Detect which cell encompasses the target text, then output its [X, Y] center coordinate. 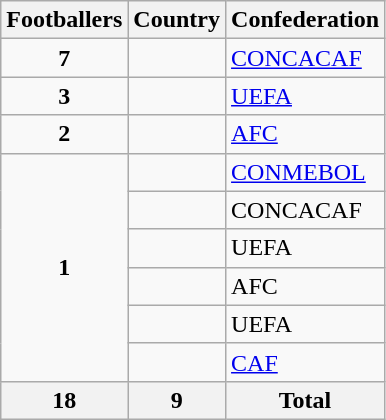
3 [64, 96]
Country [177, 20]
18 [64, 400]
1 [64, 267]
2 [64, 134]
Footballers [64, 20]
9 [177, 400]
CAF [306, 362]
7 [64, 58]
CONMEBOL [306, 172]
Total [306, 400]
Confederation [306, 20]
